Capture the cell that displays the provided text and extract its [X, Y] central coordinate. 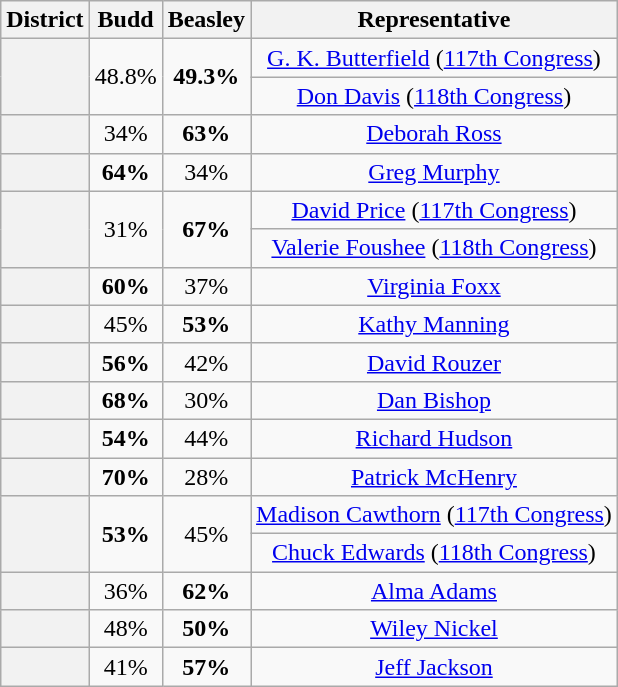
Greg Murphy [434, 172]
Budd [126, 20]
54% [126, 438]
David Rouzer [434, 362]
64% [126, 172]
Jeff Jackson [434, 667]
36% [126, 591]
70% [126, 477]
67% [206, 229]
28% [206, 477]
50% [206, 629]
63% [206, 134]
Dan Bishop [434, 400]
48.8% [126, 77]
57% [206, 667]
62% [206, 591]
Beasley [206, 20]
Patrick McHenry [434, 477]
68% [126, 400]
60% [126, 286]
41% [126, 667]
Deborah Ross [434, 134]
Don Davis (118th Congress) [434, 96]
30% [206, 400]
Valerie Foushee (118th Congress) [434, 248]
District [45, 20]
56% [126, 362]
Chuck Edwards (118th Congress) [434, 553]
37% [206, 286]
Madison Cawthorn (117th Congress) [434, 515]
David Price (117th Congress) [434, 210]
Alma Adams [434, 591]
48% [126, 629]
44% [206, 438]
49.3% [206, 77]
G. K. Butterfield (117th Congress) [434, 58]
Wiley Nickel [434, 629]
42% [206, 362]
Representative [434, 20]
Richard Hudson [434, 438]
Kathy Manning [434, 324]
Virginia Foxx [434, 286]
31% [126, 229]
